Search for the cell housing the specified text and yield its [X, Y] center coordinate. 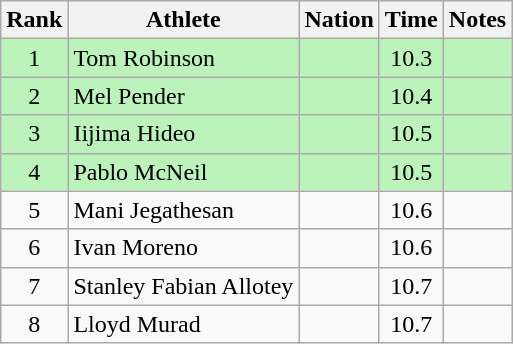
4 [34, 172]
Tom Robinson [184, 58]
8 [34, 324]
Mel Pender [184, 96]
Athlete [184, 20]
Ivan Moreno [184, 248]
Notes [477, 20]
6 [34, 248]
10.4 [411, 96]
2 [34, 96]
Nation [339, 20]
Stanley Fabian Allotey [184, 286]
Time [411, 20]
Lloyd Murad [184, 324]
Iijima Hideo [184, 134]
5 [34, 210]
3 [34, 134]
1 [34, 58]
7 [34, 286]
Mani Jegathesan [184, 210]
10.3 [411, 58]
Rank [34, 20]
Pablo McNeil [184, 172]
